From the cell containing the given text, extract its center point as [x, y] coordinate. 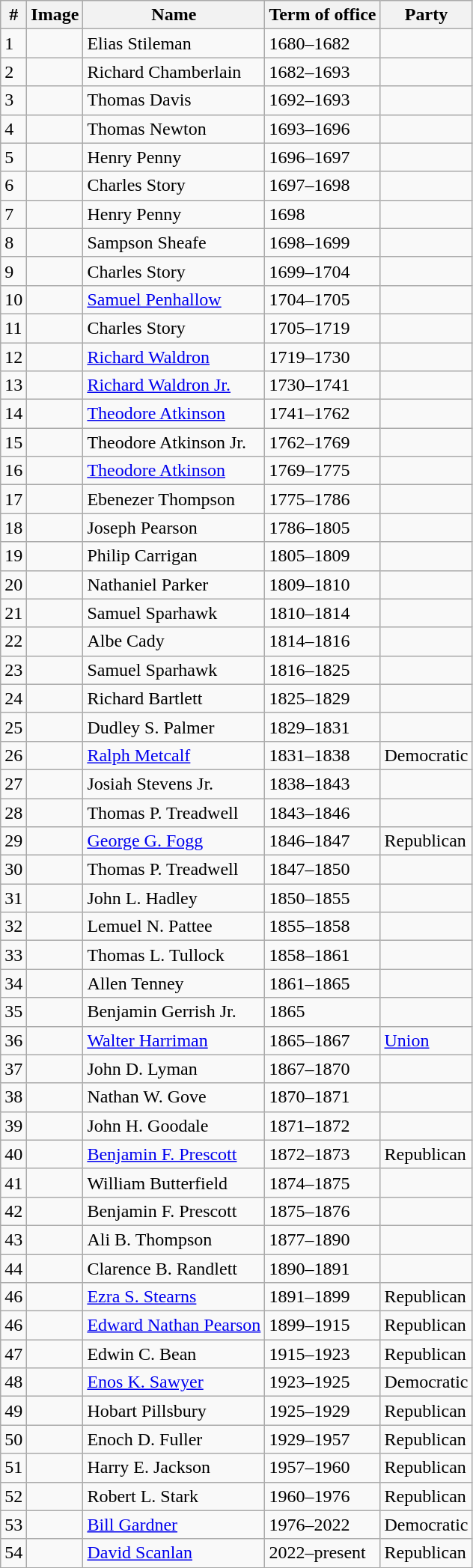
22 [13, 641]
Allen Tenney [174, 983]
1775–1786 [323, 499]
1874–1875 [323, 1183]
1705–1719 [323, 328]
Thomas Newton [174, 129]
5 [13, 157]
1865 [323, 1012]
George G. Fogg [174, 841]
John L. Hadley [174, 898]
Walter Harriman [174, 1040]
Elias Stileman [174, 43]
Nathan W. Gove [174, 1097]
1850–1855 [323, 898]
Bill Gardner [174, 1525]
1741–1762 [323, 414]
1697–1698 [323, 186]
1923–1925 [323, 1382]
16 [13, 471]
25 [13, 727]
Albe Cady [174, 641]
37 [13, 1069]
47 [13, 1354]
28 [13, 812]
Ebenezer Thompson [174, 499]
Benjamin Gerrish Jr. [174, 1012]
Hobart Pillsbury [174, 1411]
1838–1843 [323, 784]
8 [13, 242]
David Scanlan [174, 1553]
Thomas Davis [174, 100]
Richard Bartlett [174, 698]
19 [13, 556]
Edwin C. Bean [174, 1354]
40 [13, 1154]
4 [13, 129]
Harry E. Jackson [174, 1468]
21 [13, 613]
Clarence B. Randlett [174, 1269]
Robert L. Stark [174, 1496]
13 [13, 385]
3 [13, 100]
1805–1809 [323, 556]
1861–1865 [323, 983]
41 [13, 1183]
11 [13, 328]
14 [13, 414]
1846–1847 [323, 841]
44 [13, 1269]
1915–1923 [323, 1354]
1719–1730 [323, 357]
1699–1704 [323, 271]
Richard Chamberlain [174, 72]
Ezra S. Stearns [174, 1297]
1696–1697 [323, 157]
7 [13, 214]
Richard Waldron Jr. [174, 385]
Enoch D. Fuller [174, 1439]
1957–1960 [323, 1468]
1698 [323, 214]
1855–1858 [323, 927]
18 [13, 528]
1843–1846 [323, 812]
1925–1929 [323, 1411]
52 [13, 1496]
17 [13, 499]
20 [13, 585]
2 [13, 72]
1698–1699 [323, 242]
1872–1873 [323, 1154]
1816–1825 [323, 670]
1870–1871 [323, 1097]
24 [13, 698]
1810–1814 [323, 613]
36 [13, 1040]
1871–1872 [323, 1126]
1730–1741 [323, 385]
10 [13, 299]
1865–1867 [323, 1040]
12 [13, 357]
1891–1899 [323, 1297]
John D. Lyman [174, 1069]
Party [427, 15]
John H. Goodale [174, 1126]
26 [13, 755]
30 [13, 870]
48 [13, 1382]
1847–1850 [323, 870]
34 [13, 983]
Name [174, 15]
9 [13, 271]
1976–2022 [323, 1525]
Theodore Atkinson Jr. [174, 442]
2022–present [323, 1553]
1704–1705 [323, 299]
Dudley S. Palmer [174, 727]
1829–1831 [323, 727]
50 [13, 1439]
15 [13, 442]
Sampson Sheafe [174, 242]
1877–1890 [323, 1239]
Ralph Metcalf [174, 755]
Richard Waldron [174, 357]
Philip Carrigan [174, 556]
1762–1769 [323, 442]
1825–1829 [323, 698]
Image [55, 15]
38 [13, 1097]
42 [13, 1211]
1786–1805 [323, 528]
1692–1693 [323, 100]
1929–1957 [323, 1439]
1960–1976 [323, 1496]
1858–1861 [323, 955]
1769–1775 [323, 471]
1814–1816 [323, 641]
Josiah Stevens Jr. [174, 784]
31 [13, 898]
35 [13, 1012]
Lemuel N. Pattee [174, 927]
Edward Nathan Pearson [174, 1326]
1867–1870 [323, 1069]
Samuel Penhallow [174, 299]
Term of office [323, 15]
29 [13, 841]
William Butterfield [174, 1183]
1809–1810 [323, 585]
51 [13, 1468]
27 [13, 784]
49 [13, 1411]
1890–1891 [323, 1269]
1680–1682 [323, 43]
Joseph Pearson [174, 528]
33 [13, 955]
43 [13, 1239]
53 [13, 1525]
6 [13, 186]
1693–1696 [323, 129]
1831–1838 [323, 755]
Ali B. Thompson [174, 1239]
Nathaniel Parker [174, 585]
1 [13, 43]
1682–1693 [323, 72]
32 [13, 927]
1875–1876 [323, 1211]
Thomas L. Tullock [174, 955]
1899–1915 [323, 1326]
54 [13, 1553]
Enos K. Sawyer [174, 1382]
Union [427, 1040]
# [13, 15]
39 [13, 1126]
23 [13, 670]
